Scan for the cell matching the given text and deliver its [x, y] coordinate at center. 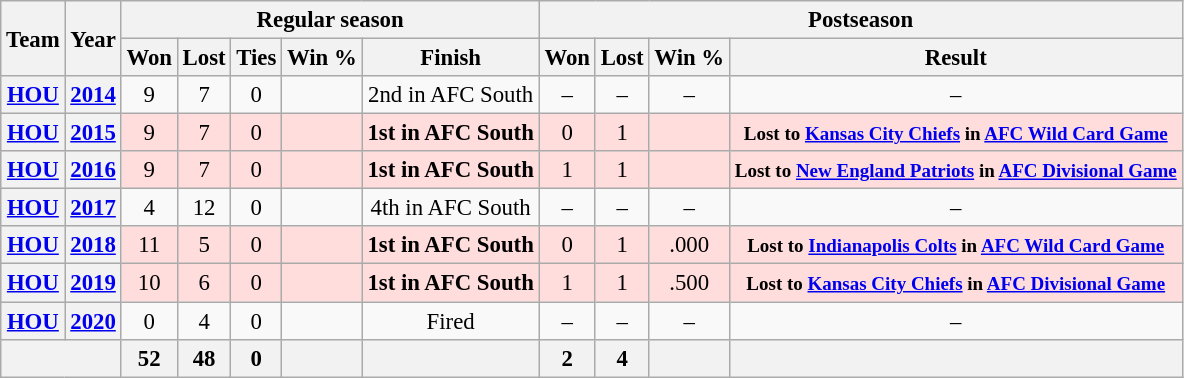
2018 [93, 245]
4th in AFC South [450, 208]
2019 [93, 283]
Fired [450, 321]
2020 [93, 321]
12 [204, 208]
2016 [93, 170]
Team [33, 38]
Finish [450, 58]
Lost to Kansas City Chiefs in AFC Divisional Game [956, 283]
Result [956, 58]
.500 [689, 283]
48 [204, 358]
2nd in AFC South [450, 95]
Ties [256, 58]
11 [149, 245]
Regular season [330, 20]
.000 [689, 245]
Lost to Indianapolis Colts in AFC Wild Card Game [956, 245]
52 [149, 358]
Lost to New England Patriots in AFC Divisional Game [956, 170]
10 [149, 283]
2015 [93, 133]
Lost to Kansas City Chiefs in AFC Wild Card Game [956, 133]
2014 [93, 95]
2017 [93, 208]
6 [204, 283]
Postseason [860, 20]
2 [567, 358]
5 [204, 245]
Year [93, 38]
